For the text-containing cell, return its midpoint in (x, y) coordinate format. 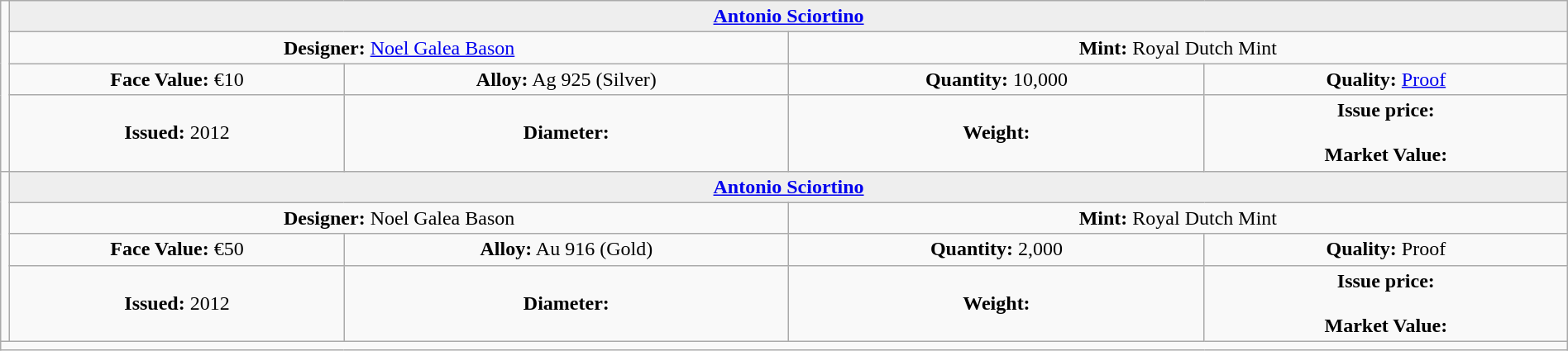
Quantity: 10,000 (996, 79)
Alloy: Au 916 (Gold) (566, 249)
Alloy: Ag 925 (Silver) (566, 79)
Face Value: €10 (177, 79)
Quantity: 2,000 (996, 249)
Face Value: €50 (177, 249)
